Extract the (x, y) coordinate from the center of the cell holding the provided text.  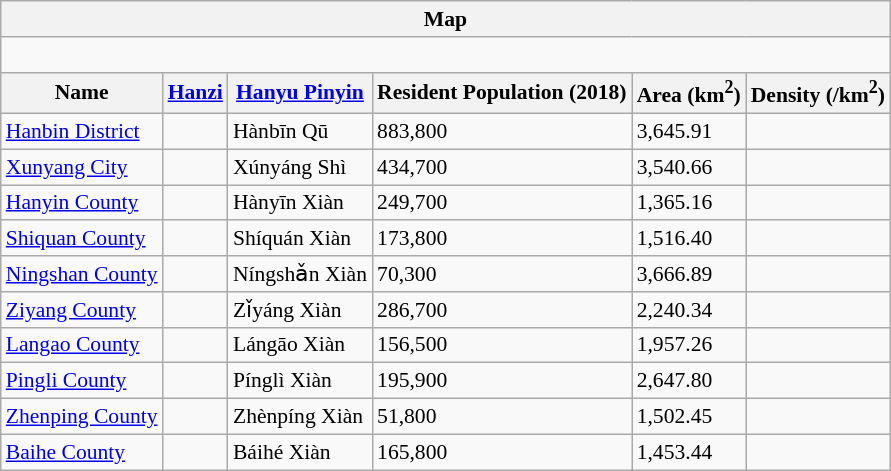
1,957.26 (689, 345)
Xunyang City (82, 167)
Zǐyáng Xiàn (300, 310)
249,700 (502, 203)
Pínglì Xiàn (300, 381)
Xúnyáng Shì (300, 167)
Pingli County (82, 381)
883,800 (502, 132)
173,800 (502, 239)
1,516.40 (689, 239)
3,645.91 (689, 132)
434,700 (502, 167)
165,800 (502, 452)
Langao County (82, 345)
Map (446, 19)
Hanyin County (82, 203)
Shíquán Xiàn (300, 239)
1,502.45 (689, 417)
156,500 (502, 345)
Ziyang County (82, 310)
195,900 (502, 381)
Zhenping County (82, 417)
Density (/km2) (818, 92)
3,666.89 (689, 274)
Hànyīn Xiàn (300, 203)
Hànbīn Qū (300, 132)
Báihé Xiàn (300, 452)
70,300 (502, 274)
286,700 (502, 310)
1,453.44 (689, 452)
Name (82, 92)
2,647.80 (689, 381)
Area (km2) (689, 92)
1,365.16 (689, 203)
Ningshan County (82, 274)
Lángāo Xiàn (300, 345)
Shiquan County (82, 239)
Hanbin District (82, 132)
Zhènpíng Xiàn (300, 417)
2,240.34 (689, 310)
Baihe County (82, 452)
3,540.66 (689, 167)
Hanyu Pinyin (300, 92)
Resident Population (2018) (502, 92)
Hanzi (196, 92)
Níngshǎn Xiàn (300, 274)
51,800 (502, 417)
